Identify which cell holds the provided text, then report its [X, Y] central coordinate. 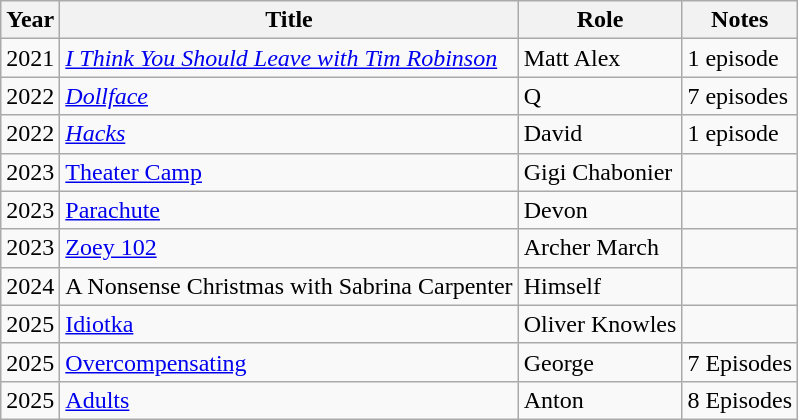
Q [600, 96]
Title [289, 20]
Gigi Chabonier [600, 172]
Matt Alex [600, 58]
Zoey 102 [289, 248]
Theater Camp [289, 172]
Himself [600, 286]
Archer March [600, 248]
I Think You Should Leave with Tim Robinson [289, 58]
2024 [30, 286]
8 Episodes [740, 400]
A Nonsense Christmas with Sabrina Carpenter [289, 286]
Role [600, 20]
Anton [600, 400]
Hacks [289, 134]
Notes [740, 20]
Year [30, 20]
David [600, 134]
Overcompensating [289, 362]
Idiotka [289, 324]
2021 [30, 58]
Parachute [289, 210]
Dollface [289, 96]
Devon [600, 210]
Oliver Knowles [600, 324]
George [600, 362]
7 Episodes [740, 362]
7 episodes [740, 96]
Adults [289, 400]
